Pinpoint the cell where the given text exists, returning its [X, Y] midpoint coordinate. 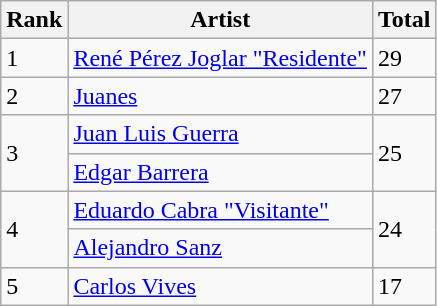
17 [404, 286]
Total [404, 20]
Artist [220, 20]
25 [404, 153]
29 [404, 58]
Alejandro Sanz [220, 248]
Rank [34, 20]
Eduardo Cabra "Visitante" [220, 210]
1 [34, 58]
Juanes [220, 96]
3 [34, 153]
5 [34, 286]
2 [34, 96]
4 [34, 229]
Edgar Barrera [220, 172]
René Pérez Joglar "Residente" [220, 58]
Carlos Vives [220, 286]
24 [404, 229]
Juan Luis Guerra [220, 134]
27 [404, 96]
